For the text-containing cell, return its midpoint in [X, Y] coordinate format. 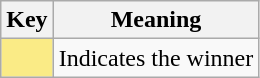
Key [27, 20]
Meaning [156, 20]
Indicates the winner [156, 58]
